Determine the [X, Y] coordinate at the center of the cell enclosing the given text.  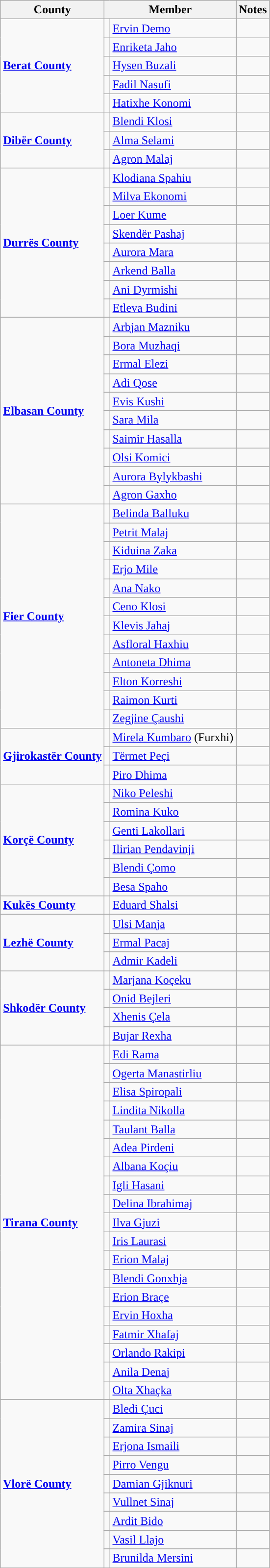
Skendër Pashaj [173, 234]
Lindita Nikolla [173, 1110]
Onid Bejleri [173, 998]
Evis Kushi [173, 401]
Erion Malaj [173, 1260]
Fadil Nasufi [173, 84]
Durrës County [52, 243]
Ana Nako [173, 588]
Zegjine Çaushi [173, 719]
Adea Pirdeni [173, 1148]
Eduard Shalsi [173, 905]
Korçë County [52, 840]
Delina Ibrahimaj [173, 1204]
Belinda Balluku [173, 513]
Ermal Elezi [173, 364]
Hatixhe Konomi [173, 103]
Elton Korreshi [173, 681]
Genti Lakollari [173, 831]
Berat County [52, 66]
Lezhë County [52, 943]
Tërmet Peçi [173, 756]
Enriketa Jaho [173, 47]
Ardit Bido [173, 1521]
Kiduina Zaka [173, 551]
Damian Gjiknuri [173, 1484]
Erjona Ismaili [173, 1446]
Orlando Rakipi [173, 1353]
Aurora Mara [173, 252]
Anila Denaj [173, 1371]
Elbasan County [52, 411]
Loer Kume [173, 215]
Alma Selami [173, 140]
Arkend Balla [173, 271]
Hysen Buzali [173, 66]
Klevis Jahaj [173, 625]
Olta Xhaçka [173, 1390]
Mirela Kumbaro (Furxhi) [173, 737]
County [52, 10]
Besa Spaho [173, 887]
Iris Laurasi [173, 1241]
Blendi Çomo [173, 868]
Ulsi Manja [173, 924]
Admir Kadeli [173, 961]
Agron Malaj [173, 159]
Vlorë County [52, 1483]
Antoneta Dhima [173, 663]
Saimir Hasalla [173, 439]
Xhenis Çela [173, 1017]
Vullnet Sinaj [173, 1502]
Vasil Llajo [173, 1540]
Olsi Komici [173, 457]
Asfloral Haxhiu [173, 644]
Edi Rama [173, 1054]
Igli Hasani [173, 1185]
Etleva Budini [173, 308]
Aurora Bylykbashi [173, 476]
Sara Mila [173, 420]
Taulant Balla [173, 1129]
Fier County [52, 616]
Marjana Koçeku [173, 980]
Piro Dhima [173, 774]
Kukës County [52, 905]
Ermal Pacaj [173, 943]
Dibër County [52, 140]
Erion Braçe [173, 1297]
Gjirokastër County [52, 756]
Pirro Vengu [173, 1465]
Milva Ekonomi [173, 196]
Romina Kuko [173, 812]
Ceno Klosi [173, 607]
Ervin Demo [173, 28]
Elisa Spiropali [173, 1092]
Agron Gaxho [173, 495]
Klodiana Spahiu [173, 177]
Brunilda Mersini [173, 1558]
Tirana County [52, 1222]
Bledi Çuci [173, 1409]
Petrit Malaj [173, 532]
Shkodër County [52, 1008]
Notes [253, 10]
Erjo Mile [173, 570]
Ogerta Manastirliu [173, 1073]
Ani Dyrmishi [173, 290]
Member [171, 10]
Albana Koçiu [173, 1167]
Zamira Sinaj [173, 1428]
Niko Peleshi [173, 793]
Bora Muzhaqi [173, 346]
Ilirian Pendavinji [173, 849]
Blendi Gonxhja [173, 1278]
Blendi Klosi [173, 122]
Fatmir Xhafaj [173, 1334]
Raimon Kurti [173, 700]
Ilva Gjuzi [173, 1222]
Arbjan Mazniku [173, 327]
Adi Qose [173, 383]
Ervin Hoxha [173, 1316]
Bujar Rexha [173, 1036]
